For the text-containing cell, return its midpoint in (x, y) coordinate format. 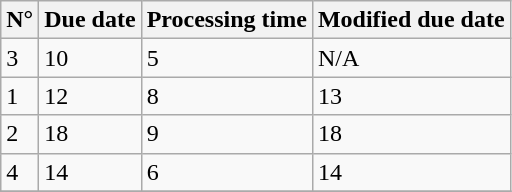
1 (20, 96)
2 (20, 134)
N° (20, 20)
6 (226, 172)
Modified due date (411, 20)
4 (20, 172)
Due date (90, 20)
10 (90, 58)
9 (226, 134)
5 (226, 58)
3 (20, 58)
Processing time (226, 20)
8 (226, 96)
N/A (411, 58)
12 (90, 96)
13 (411, 96)
